Locate the cell with the specified text and output its (X, Y) center coordinate. 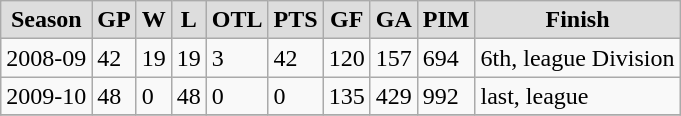
PTS (296, 20)
3 (237, 58)
2008-09 (46, 58)
135 (346, 96)
120 (346, 58)
PIM (446, 20)
2009-10 (46, 96)
992 (446, 96)
Finish (578, 20)
GP (114, 20)
last, league (578, 96)
GF (346, 20)
GA (394, 20)
157 (394, 58)
W (154, 20)
L (188, 20)
Season (46, 20)
429 (394, 96)
694 (446, 58)
6th, league Division (578, 58)
OTL (237, 20)
